From the cell containing the given text, extract its center point as [x, y] coordinate. 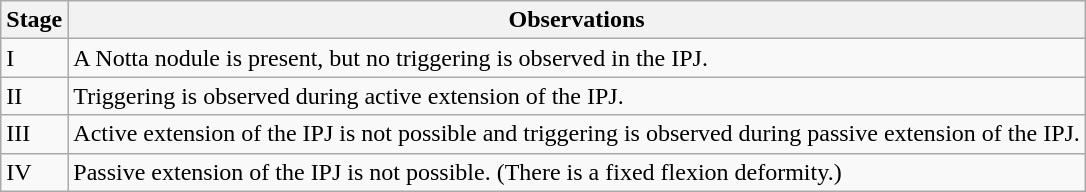
Passive extension of the IPJ is not possible. (There is a fixed flexion deformity.) [577, 172]
Active extension of the IPJ is not possible and triggering is observed during passive extension of the IPJ. [577, 134]
I [34, 58]
Observations [577, 20]
IV [34, 172]
Triggering is observed during active extension of the IPJ. [577, 96]
A Notta nodule is present, but no triggering is observed in the IPJ. [577, 58]
III [34, 134]
Stage [34, 20]
II [34, 96]
